For the text-containing cell, return its midpoint in [x, y] coordinate format. 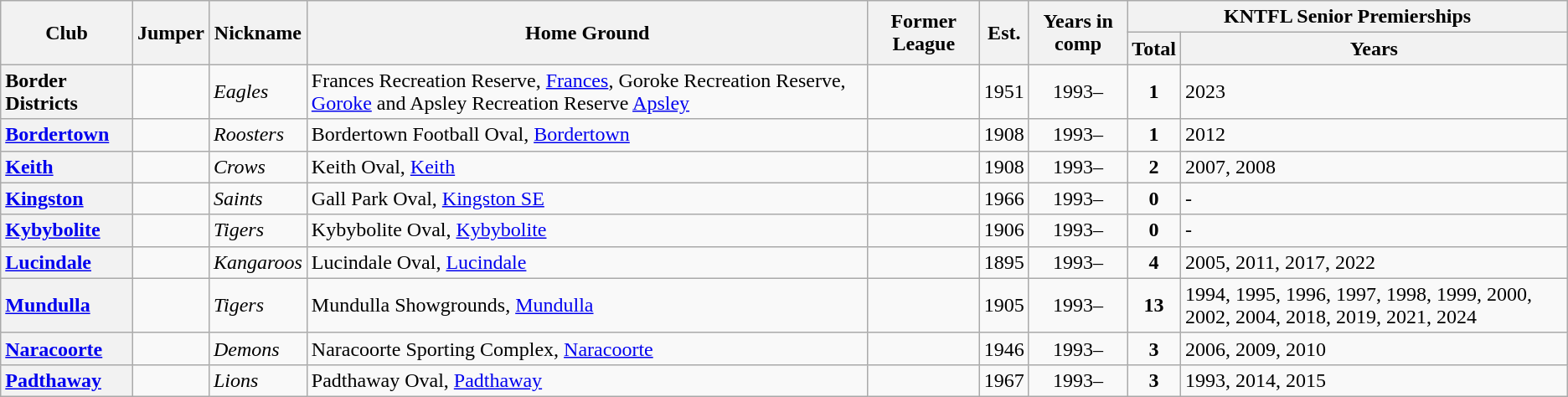
2012 [1374, 135]
Mundulla Showgrounds, Mundulla [587, 305]
Border Districts [67, 92]
Lions [258, 380]
Years in comp [1077, 33]
Lucindale Oval, Lucindale [587, 262]
1946 [1003, 348]
1895 [1003, 262]
Saints [258, 198]
Bordertown [67, 135]
Naracoorte [67, 348]
Padthaway Oval, Padthaway [587, 380]
Jumper [171, 33]
Padthaway [67, 380]
Eagles [258, 92]
1966 [1003, 198]
Kingston [67, 198]
Roosters [258, 135]
1994, 1995, 1996, 1997, 1998, 1999, 2000, 2002, 2004, 2018, 2019, 2021, 2024 [1374, 305]
Nickname [258, 33]
Years [1374, 49]
2005, 2011, 2017, 2022 [1374, 262]
2 [1154, 167]
Est. [1003, 33]
Mundulla [67, 305]
2023 [1374, 92]
Naracoorte Sporting Complex, Naracoorte [587, 348]
Club [67, 33]
Kangaroos [258, 262]
Demons [258, 348]
4 [1154, 262]
Kybybolite Oval, Kybybolite [587, 230]
1905 [1003, 305]
Keith [67, 167]
1906 [1003, 230]
Frances Recreation Reserve, Frances, Goroke Recreation Reserve, Goroke and Apsley Recreation Reserve Apsley [587, 92]
2006, 2009, 2010 [1374, 348]
1993, 2014, 2015 [1374, 380]
2007, 2008 [1374, 167]
Gall Park Oval, Kingston SE [587, 198]
Lucindale [67, 262]
1951 [1003, 92]
Crows [258, 167]
Kybybolite [67, 230]
Total [1154, 49]
1967 [1003, 380]
Former League [923, 33]
Home Ground [587, 33]
Keith Oval, Keith [587, 167]
13 [1154, 305]
Bordertown Football Oval, Bordertown [587, 135]
KNTFL Senior Premierships [1347, 17]
